Scan for the cell matching the given text and deliver its [x, y] coordinate at center. 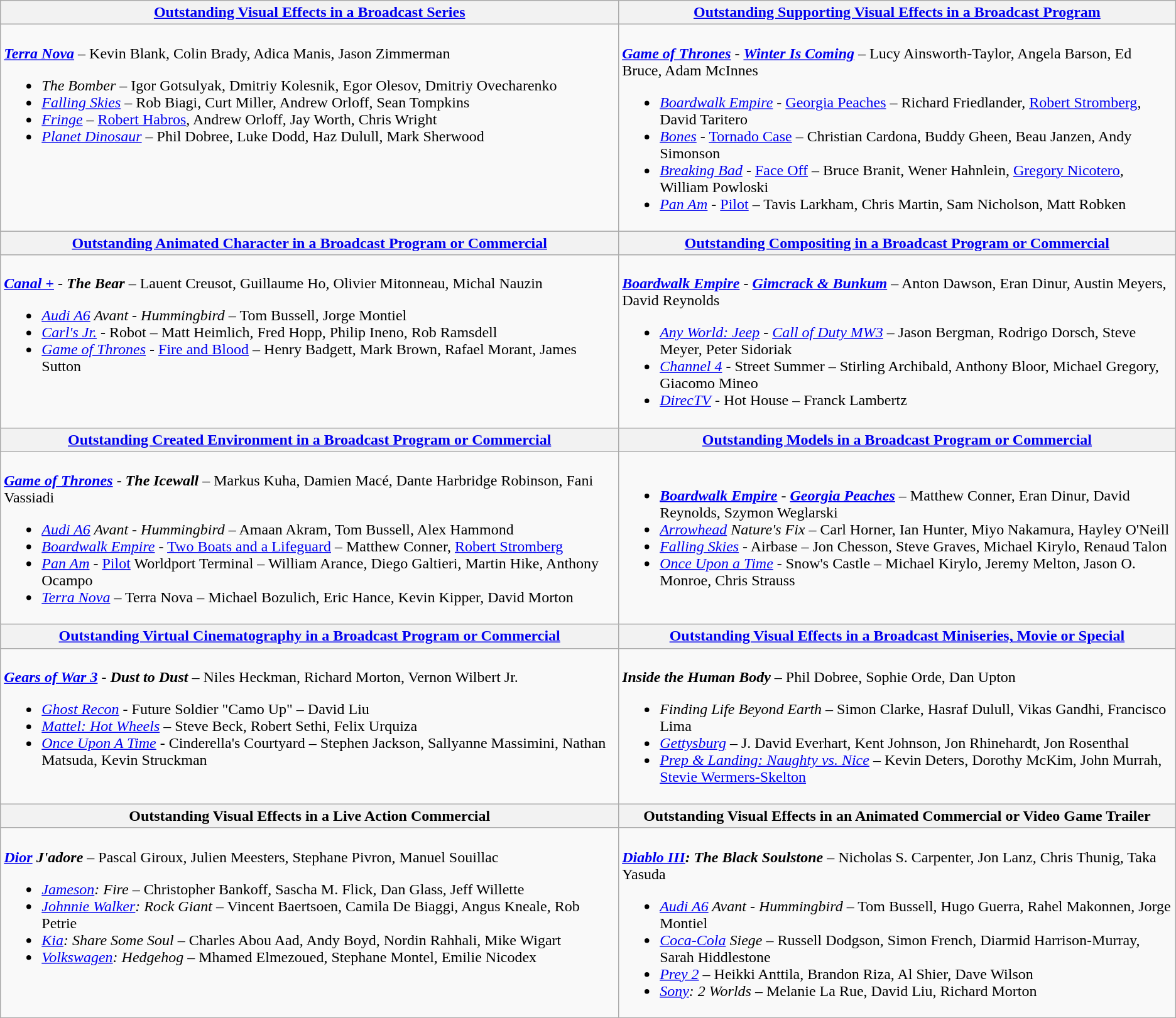
Outstanding Virtual Cinematography in a Broadcast Program or Commercial [310, 636]
Outstanding Compositing in a Broadcast Program or Commercial [897, 243]
Outstanding Created Environment in a Broadcast Program or Commercial [310, 440]
Outstanding Visual Effects in a Live Action Commercial [310, 816]
Outstanding Animated Character in a Broadcast Program or Commercial [310, 243]
Outstanding Visual Effects in a Broadcast Miniseries, Movie or Special [897, 636]
Outstanding Models in a Broadcast Program or Commercial [897, 440]
Outstanding Visual Effects in a Broadcast Series [310, 13]
Outstanding Visual Effects in an Animated Commercial or Video Game Trailer [897, 816]
Outstanding Supporting Visual Effects in a Broadcast Program [897, 13]
